Identify which cell holds the provided text, then report its (X, Y) central coordinate. 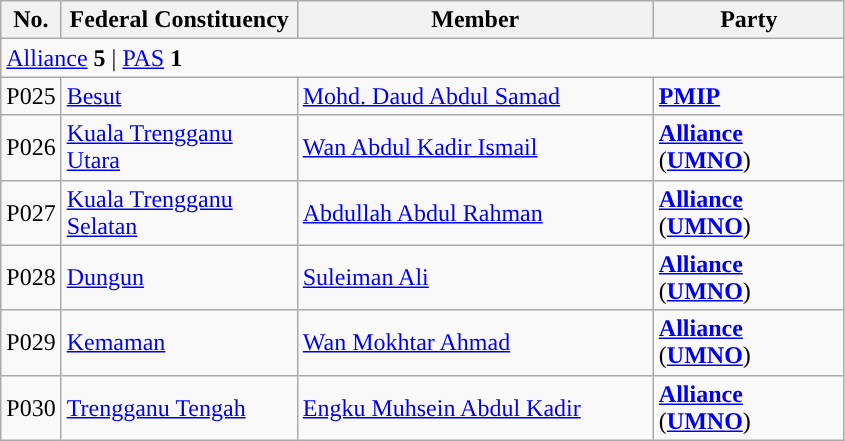
PMIP (748, 96)
P030 (31, 408)
P025 (31, 96)
Federal Constituency (179, 20)
Wan Abdul Kadir Ismail (475, 148)
Suleiman Ali (475, 278)
Party (748, 20)
Alliance 5 | PAS 1 (423, 58)
P029 (31, 342)
Mohd. Daud Abdul Samad (475, 96)
Engku Muhsein Abdul Kadir (475, 408)
Kuala Trengganu Selatan (179, 212)
P028 (31, 278)
Besut (179, 96)
Trengganu Tengah (179, 408)
P027 (31, 212)
Member (475, 20)
No. (31, 20)
Abdullah Abdul Rahman (475, 212)
Dungun (179, 278)
Wan Mokhtar Ahmad (475, 342)
P026 (31, 148)
Kemaman (179, 342)
Kuala Trengganu Utara (179, 148)
